Extract the [x, y] coordinate from the center of the cell holding the provided text.  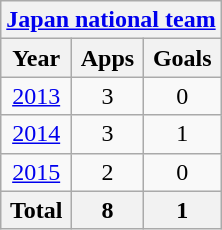
2 [108, 172]
Total [36, 210]
2013 [36, 96]
Year [36, 58]
Goals [182, 58]
2015 [36, 172]
2014 [36, 134]
Japan national team [111, 20]
8 [108, 210]
Apps [108, 58]
